Output the (X, Y) coordinate of the center of the cell containing the given text.  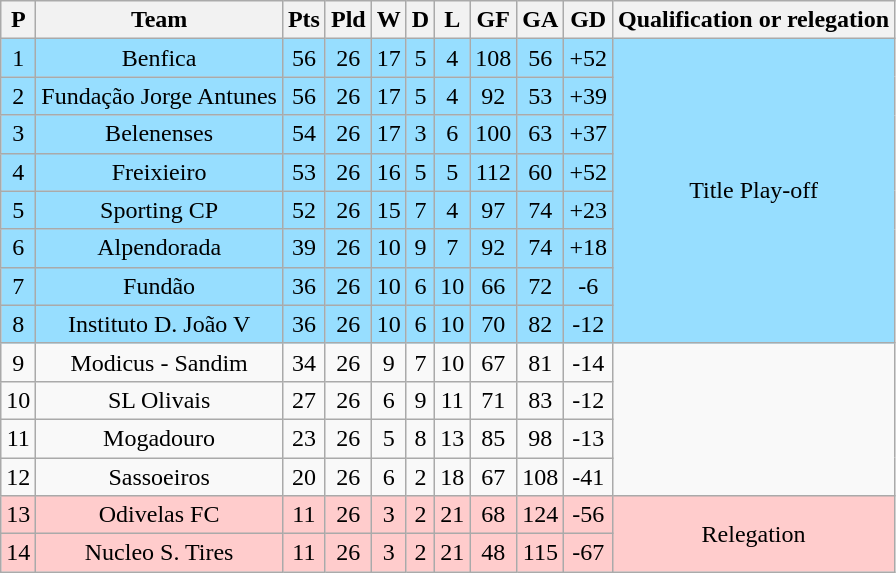
Freixieiro (160, 172)
-56 (588, 515)
L (452, 20)
Relegation (753, 534)
Qualification or relegation (753, 20)
Modicus - Sandim (160, 362)
71 (494, 400)
-14 (588, 362)
81 (540, 362)
20 (304, 477)
GD (588, 20)
Belenenses (160, 134)
Nucleo S. Tires (160, 553)
SL Olivais (160, 400)
-13 (588, 438)
-67 (588, 553)
P (18, 20)
Pld (348, 20)
14 (18, 553)
Fundão (160, 286)
60 (540, 172)
112 (494, 172)
Team (160, 20)
-6 (588, 286)
Benfica (160, 58)
15 (388, 210)
Mogadouro (160, 438)
Instituto D. João V (160, 324)
Alpendorada (160, 248)
+23 (588, 210)
Sporting CP (160, 210)
Fundação Jorge Antunes (160, 96)
115 (540, 553)
83 (540, 400)
66 (494, 286)
97 (494, 210)
+18 (588, 248)
124 (540, 515)
72 (540, 286)
GA (540, 20)
+39 (588, 96)
82 (540, 324)
1 (18, 58)
54 (304, 134)
W (388, 20)
39 (304, 248)
70 (494, 324)
23 (304, 438)
63 (540, 134)
D (420, 20)
Sassoeiros (160, 477)
34 (304, 362)
Odivelas FC (160, 515)
27 (304, 400)
98 (540, 438)
100 (494, 134)
16 (388, 172)
+37 (588, 134)
-41 (588, 477)
GF (494, 20)
68 (494, 515)
12 (18, 477)
Title Play-off (753, 191)
85 (494, 438)
18 (452, 477)
52 (304, 210)
48 (494, 553)
Pts (304, 20)
